Return (x, y) of the center of cell containing provided text 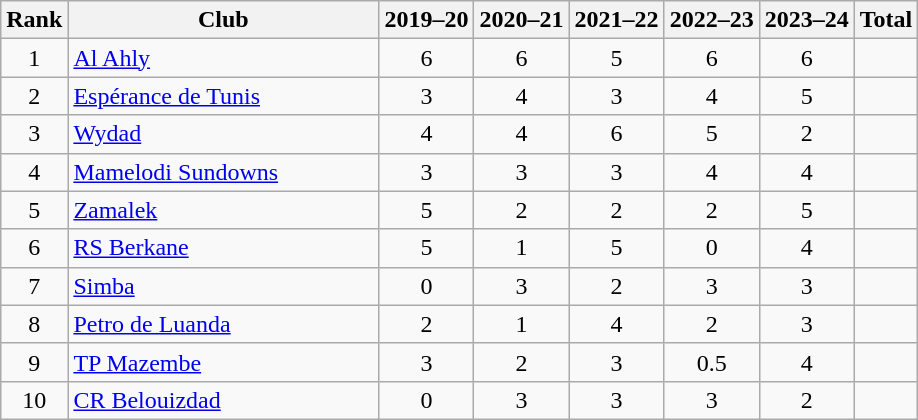
Zamalek (224, 210)
Rank (34, 20)
2022–23 (712, 20)
CR Belouizdad (224, 400)
RS Berkane (224, 248)
0.5 (712, 362)
Mamelodi Sundowns (224, 172)
9 (34, 362)
Total (886, 20)
2023–24 (806, 20)
Espérance de Tunis (224, 96)
2019–20 (426, 20)
2021–22 (616, 20)
7 (34, 286)
Simba (224, 286)
2020–21 (522, 20)
Al Ahly (224, 58)
10 (34, 400)
TP Mazembe (224, 362)
Petro de Luanda (224, 324)
Wydad (224, 134)
Club (224, 20)
8 (34, 324)
